Capture the cell that displays the provided text and extract its [X, Y] central coordinate. 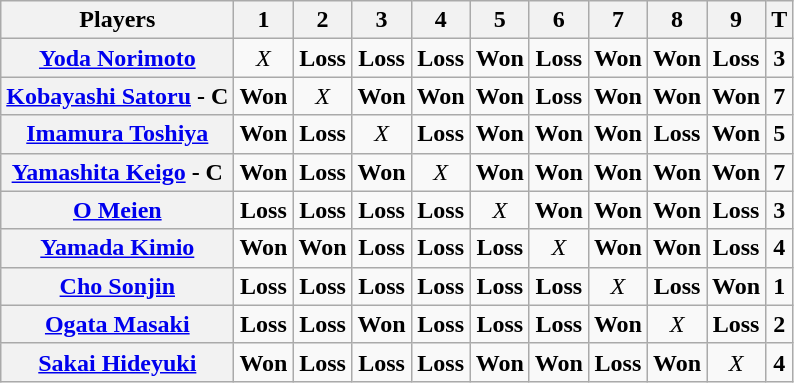
Sakai Hideyuki [118, 362]
Cho Sonjin [118, 286]
Yamashita Keigo - C [118, 172]
Imamura Toshiya [118, 134]
O Meien [118, 210]
Kobayashi Satoru - C [118, 96]
Ogata Masaki [118, 324]
T [780, 20]
9 [736, 20]
6 [558, 20]
Yoda Norimoto [118, 58]
8 [676, 20]
Yamada Kimio [118, 248]
Players [118, 20]
